Detect which cell encompasses the target text, then output its [X, Y] center coordinate. 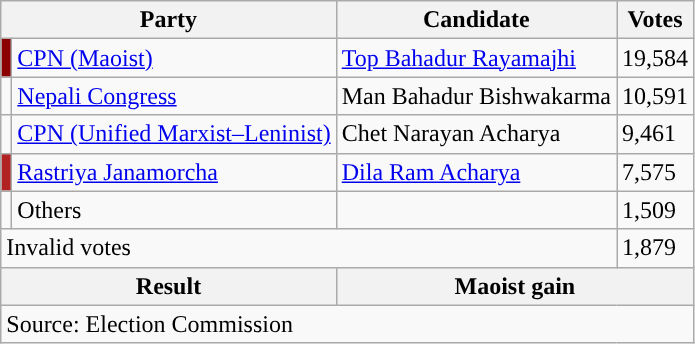
1,509 [656, 210]
Maoist gain [514, 286]
Source: Election Commission [348, 324]
Top Bahadur Rayamajhi [476, 58]
Dila Ram Acharya [476, 172]
7,575 [656, 172]
Result [168, 286]
Nepali Congress [174, 96]
Man Bahadur Bishwakarma [476, 96]
9,461 [656, 134]
Candidate [476, 20]
10,591 [656, 96]
1,879 [656, 248]
Rastriya Janamorcha [174, 172]
19,584 [656, 58]
Votes [656, 20]
CPN (Unified Marxist–Leninist) [174, 134]
Chet Narayan Acharya [476, 134]
Others [174, 210]
CPN (Maoist) [174, 58]
Party [168, 20]
Invalid votes [309, 248]
